Output the [x, y] coordinate of the center of the cell containing the given text.  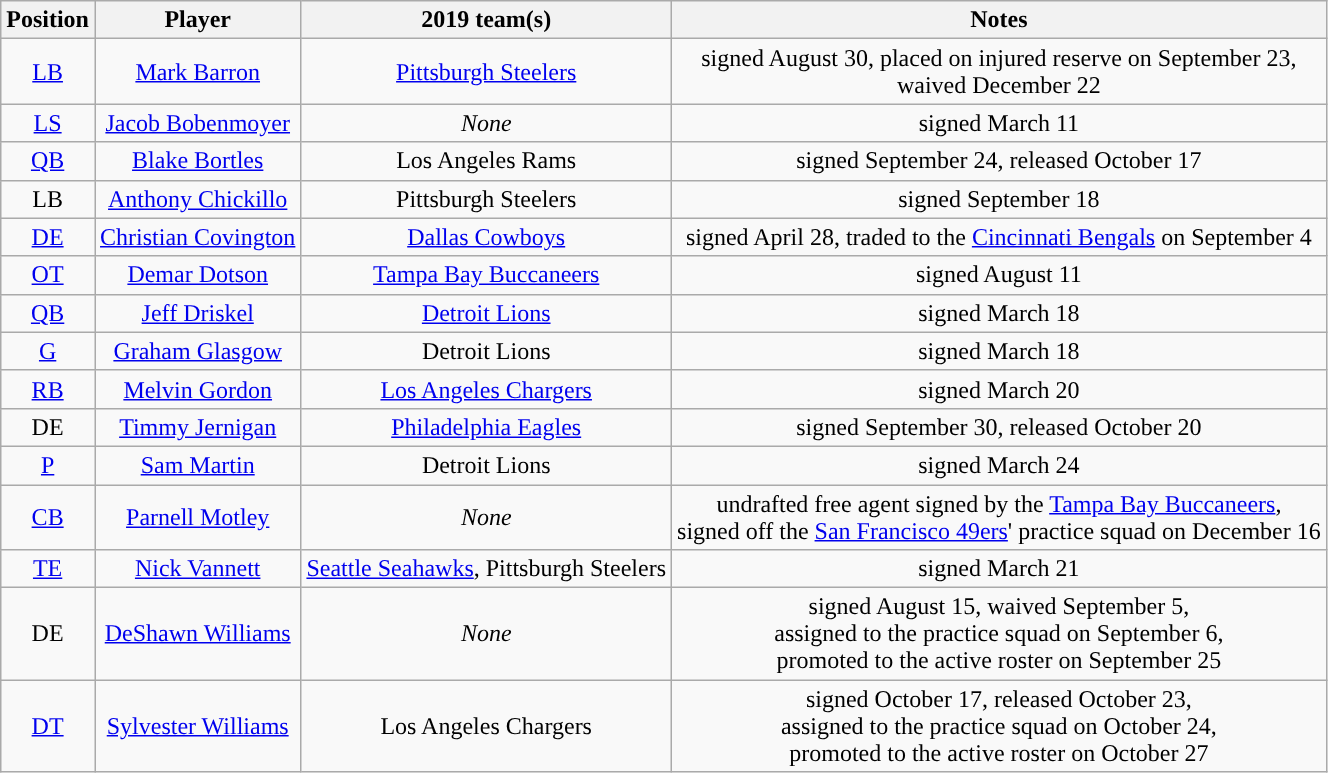
Timmy Jernigan [197, 427]
Nick Vannett [197, 569]
signed September 24, released October 17 [1000, 161]
signed April 28, traded to the Cincinnati Bengals on September 4 [1000, 237]
Los Angeles Rams [486, 161]
LS [48, 123]
Melvin Gordon [197, 389]
Philadelphia Eagles [486, 427]
signed September 30, released October 20 [1000, 427]
Jacob Bobenmoyer [197, 123]
DeShawn Williams [197, 634]
signed August 15, waived September 5,assigned to the practice squad on September 6,promoted to the active roster on September 25 [1000, 634]
CB [48, 516]
signed August 11 [1000, 275]
Graham Glasgow [197, 351]
signed March 11 [1000, 123]
Tampa Bay Buccaneers [486, 275]
Mark Barron [197, 72]
Demar Dotson [197, 275]
Sylvester Williams [197, 726]
Anthony Chickillo [197, 199]
Blake Bortles [197, 161]
Notes [1000, 20]
Player [197, 20]
DT [48, 726]
Parnell Motley [197, 516]
Seattle Seahawks, Pittsburgh Steelers [486, 569]
signed October 17, released October 23,assigned to the practice squad on October 24,promoted to the active roster on October 27 [1000, 726]
signed August 30, placed on injured reserve on September 23,waived December 22 [1000, 72]
Position [48, 20]
signed March 21 [1000, 569]
P [48, 465]
signed March 24 [1000, 465]
2019 team(s) [486, 20]
TE [48, 569]
RB [48, 389]
OT [48, 275]
undrafted free agent signed by the Tampa Bay Buccaneers,signed off the San Francisco 49ers' practice squad on December 16 [1000, 516]
G [48, 351]
Jeff Driskel [197, 313]
Sam Martin [197, 465]
Dallas Cowboys [486, 237]
signed September 18 [1000, 199]
signed March 20 [1000, 389]
Christian Covington [197, 237]
